Provide the [X, Y] coordinate of the cell's center where the given text is located.  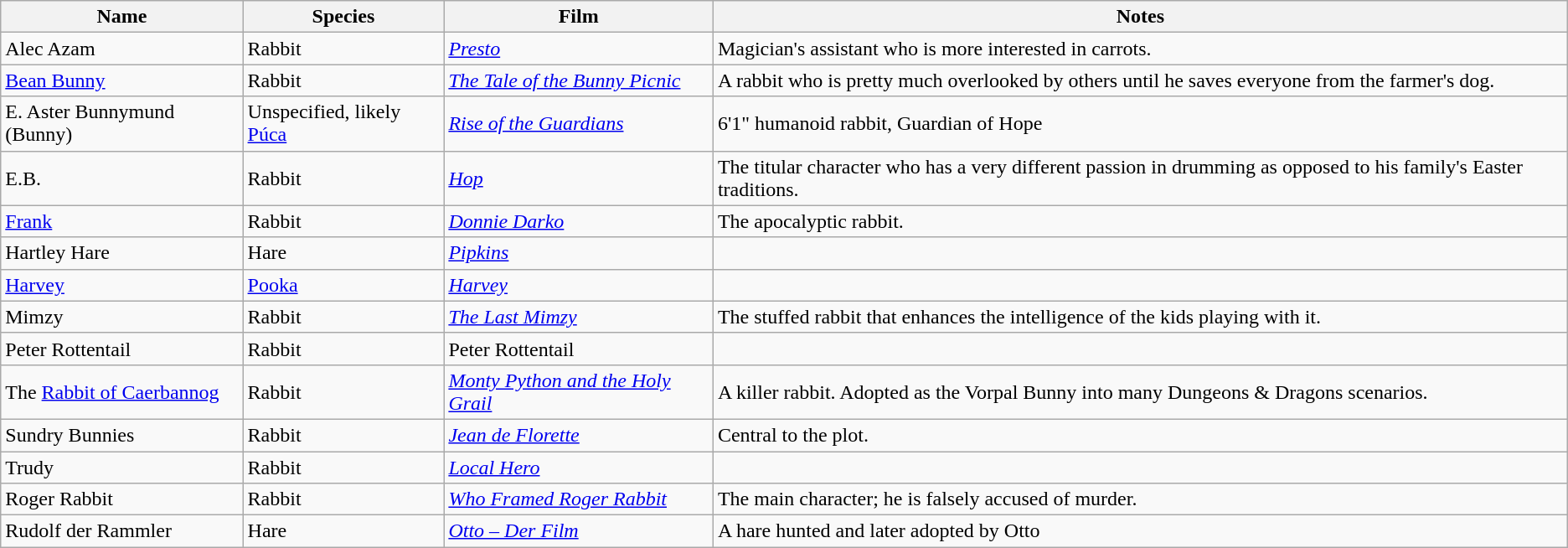
Unspecified, likely Púca [343, 124]
Species [343, 17]
Presto [579, 49]
6'1" humanoid rabbit, Guardian of Hope [1140, 124]
The apocalyptic rabbit. [1140, 221]
Magician's assistant who is more interested in carrots. [1140, 49]
A killer rabbit. Adopted as the Vorpal Bunny into many Dungeons & Dragons scenarios. [1140, 392]
Sundry Bunnies [122, 435]
Hop [579, 178]
The Rabbit of Caerbannog [122, 392]
Bean Bunny [122, 80]
Film [579, 17]
Pipkins [579, 253]
Notes [1140, 17]
Alec Azam [122, 49]
A hare hunted and later adopted by Otto [1140, 531]
E. Aster Bunnymund (Bunny) [122, 124]
E.B. [122, 178]
Frank [122, 221]
Otto – Der Film [579, 531]
The Tale of the Bunny Picnic [579, 80]
Rise of the Guardians [579, 124]
The stuffed rabbit that enhances the intelligence of the kids playing with it. [1140, 317]
Roger Rabbit [122, 499]
Who Framed Roger Rabbit [579, 499]
Name [122, 17]
The titular character who has a very different passion in drumming as opposed to his family's Easter traditions. [1140, 178]
Jean de Florette [579, 435]
Monty Python and the Holy Grail [579, 392]
A rabbit who is pretty much overlooked by others until he saves everyone from the farmer's dog. [1140, 80]
Local Hero [579, 467]
Central to the plot. [1140, 435]
Pooka [343, 285]
The Last Mimzy [579, 317]
The main character; he is falsely accused of murder. [1140, 499]
Trudy [122, 467]
Mimzy [122, 317]
Donnie Darko [579, 221]
Hartley Hare [122, 253]
Rudolf der Rammler [122, 531]
